Output the [x, y] coordinate of the center of the cell containing the given text.  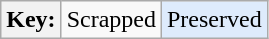
Scrapped [111, 20]
Preserved [214, 20]
Key: [31, 20]
